Determine the [x, y] coordinate at the center of the cell enclosing the given text.  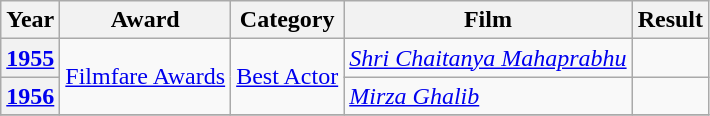
Category [288, 20]
Film [488, 20]
1956 [30, 96]
1955 [30, 58]
Year [30, 20]
Filmfare Awards [146, 77]
Best Actor [288, 77]
Award [146, 20]
Result [670, 20]
Shri Chaitanya Mahaprabhu [488, 58]
Mirza Ghalib [488, 96]
